From the cell containing the given text, extract its center point as (X, Y) coordinate. 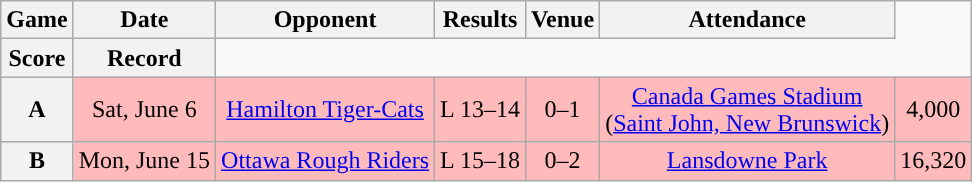
Hamilton Tiger-Cats (326, 110)
0–2 (562, 161)
Lansdowne Park (748, 161)
0–1 (562, 110)
Game (37, 20)
Ottawa Rough Riders (326, 161)
Record (144, 58)
Venue (562, 20)
L 13–14 (480, 110)
Date (144, 20)
Canada Games Stadium(Saint John, New Brunswick) (748, 110)
B (37, 161)
Mon, June 15 (144, 161)
L 15–18 (480, 161)
Opponent (326, 20)
Sat, June 6 (144, 110)
A (37, 110)
Score (37, 58)
4,000 (934, 110)
Attendance (748, 20)
16,320 (934, 161)
Results (480, 20)
